Provide the [x, y] coordinate of the cell's center where the given text is located.  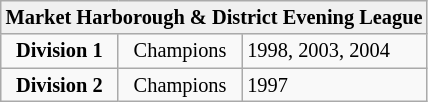
1998, 2003, 2004 [334, 51]
1997 [334, 85]
Division 2 [60, 85]
Market Harborough & District Evening League [214, 17]
Division 1 [60, 51]
